Provide the (X, Y) coordinate of the cell's center where the given text is located.  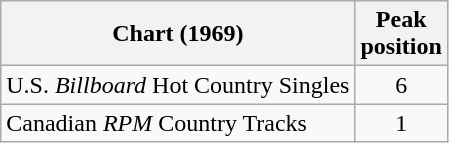
Peakposition (401, 34)
Chart (1969) (178, 34)
1 (401, 123)
6 (401, 85)
Canadian RPM Country Tracks (178, 123)
U.S. Billboard Hot Country Singles (178, 85)
